Provide the (X, Y) coordinate of the cell's center where the given text is located.  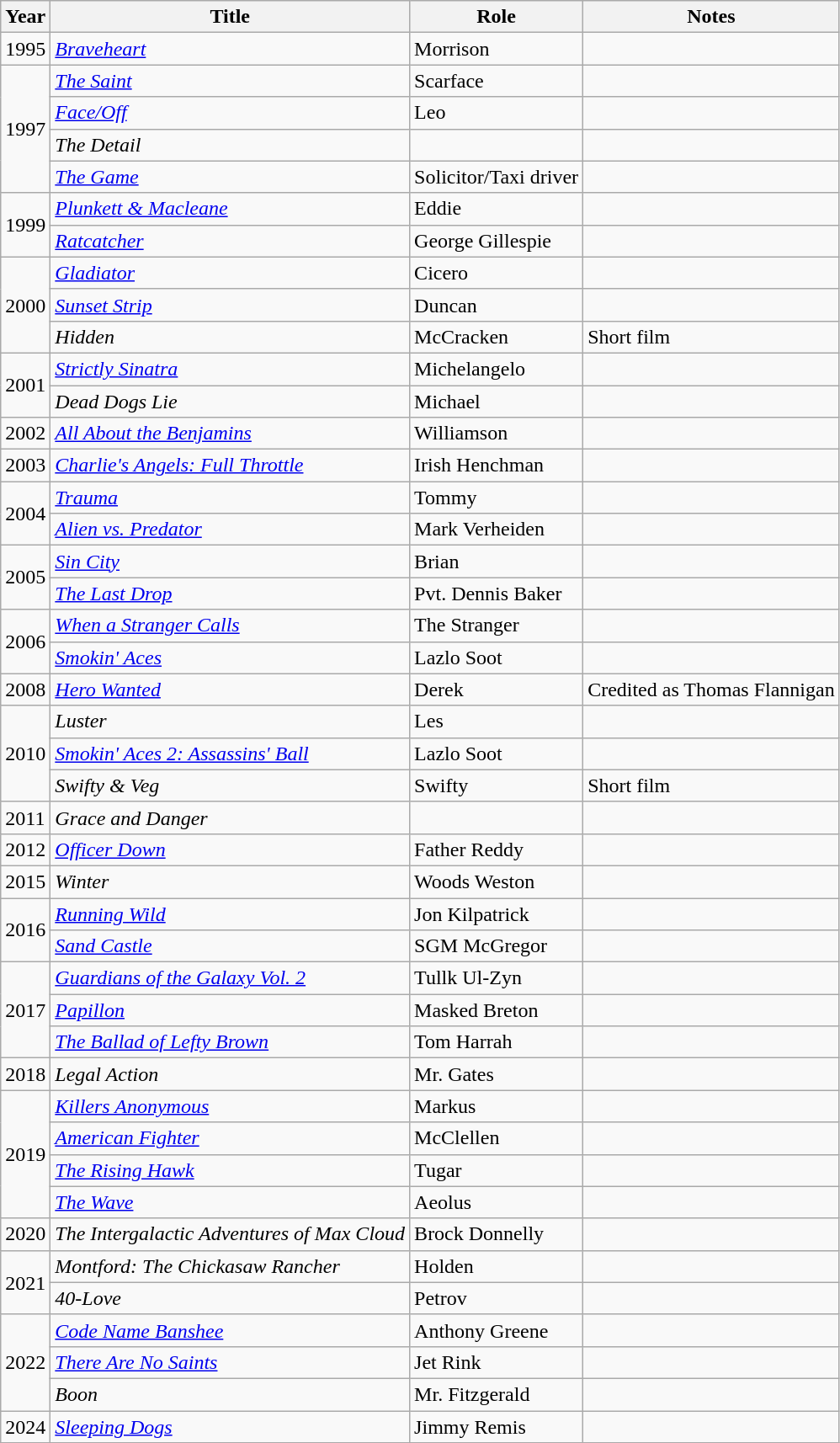
Pvt. Dennis Baker (497, 594)
Braveheart (231, 49)
Luster (231, 721)
Tom Harrah (497, 1042)
Jon Kilpatrick (497, 913)
Credited as Thomas Flannigan (712, 690)
Jet Rink (497, 1362)
Les (497, 721)
Officer Down (231, 849)
2017 (25, 1010)
The Wave (231, 1202)
Boon (231, 1394)
Duncan (497, 305)
Anthony Greene (497, 1330)
The Detail (231, 145)
2002 (25, 434)
Ratcatcher (231, 241)
Year (25, 17)
Notes (712, 17)
Leo (497, 113)
Role (497, 17)
Derek (497, 690)
1995 (25, 49)
Winter (231, 881)
Holden (497, 1266)
The Rising Hawk (231, 1170)
Sleeping Dogs (231, 1427)
Father Reddy (497, 849)
Irish Henchman (497, 466)
2011 (25, 817)
Dead Dogs Lie (231, 402)
George Gillespie (497, 241)
2020 (25, 1234)
2024 (25, 1427)
Mr. Gates (497, 1074)
Morrison (497, 49)
Michelangelo (497, 369)
Eddie (497, 209)
The Saint (231, 81)
Trauma (231, 498)
Brian (497, 562)
1999 (25, 225)
Montford: The Chickasaw Rancher (231, 1266)
Sin City (231, 562)
McClellen (497, 1138)
Plunkett & Macleane (231, 209)
Title (231, 17)
Tugar (497, 1170)
40-Love (231, 1298)
Swifty (497, 785)
The Intergalactic Adventures of Max Cloud (231, 1234)
Tullk Ul-Zyn (497, 978)
Killers Anonymous (231, 1106)
Smokin' Aces 2: Assassins' Ball (231, 753)
There Are No Saints (231, 1362)
Code Name Banshee (231, 1330)
Strictly Sinatra (231, 369)
2006 (25, 642)
Jimmy Remis (497, 1427)
Markus (497, 1106)
2003 (25, 466)
2008 (25, 690)
Mark Verheiden (497, 530)
2018 (25, 1074)
Aeolus (497, 1202)
Running Wild (231, 913)
Guardians of the Galaxy Vol. 2 (231, 978)
2012 (25, 849)
American Fighter (231, 1138)
The Game (231, 177)
When a Stranger Calls (231, 626)
Mr. Fitzgerald (497, 1394)
Sunset Strip (231, 305)
The Last Drop (231, 594)
Michael (497, 402)
Gladiator (231, 273)
Tommy (497, 498)
Face/Off (231, 113)
Legal Action (231, 1074)
Solicitor/Taxi driver (497, 177)
The Ballad of Lefty Brown (231, 1042)
McCracken (497, 337)
Smokin' Aces (231, 658)
Sand Castle (231, 946)
Charlie's Angels: Full Throttle (231, 466)
1997 (25, 129)
2004 (25, 514)
Hidden (231, 337)
Brock Donnelly (497, 1234)
2021 (25, 1282)
Alien vs. Predator (231, 530)
Grace and Danger (231, 817)
2001 (25, 385)
2010 (25, 753)
Swifty & Veg (231, 785)
All About the Benjamins (231, 434)
SGM McGregor (497, 946)
2022 (25, 1362)
Masked Breton (497, 1010)
Papillon (231, 1010)
Hero Wanted (231, 690)
Cicero (497, 273)
Petrov (497, 1298)
Williamson (497, 434)
2000 (25, 305)
2005 (25, 578)
The Stranger (497, 626)
Woods Weston (497, 881)
Scarface (497, 81)
2019 (25, 1154)
2016 (25, 929)
2015 (25, 881)
